Determine the [x, y] coordinate at the center of the cell enclosing the given text.  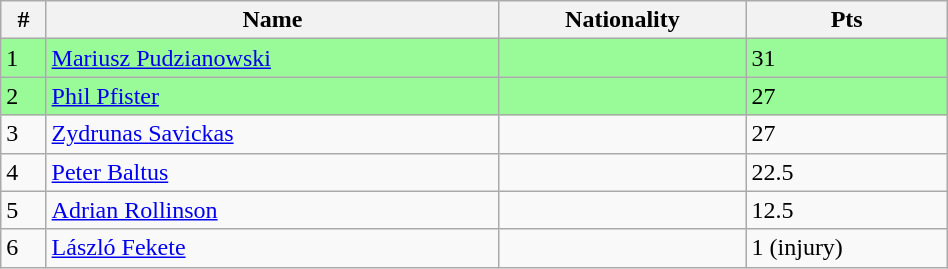
Mariusz Pudzianowski [272, 58]
Adrian Rollinson [272, 210]
László Fekete [272, 248]
Pts [846, 20]
# [24, 20]
12.5 [846, 210]
1 (injury) [846, 248]
31 [846, 58]
6 [24, 248]
5 [24, 210]
Nationality [622, 20]
1 [24, 58]
2 [24, 96]
3 [24, 134]
22.5 [846, 172]
Phil Pfister [272, 96]
4 [24, 172]
Peter Baltus [272, 172]
Zydrunas Savickas [272, 134]
Name [272, 20]
